Search for the cell housing the specified text and yield its [X, Y] center coordinate. 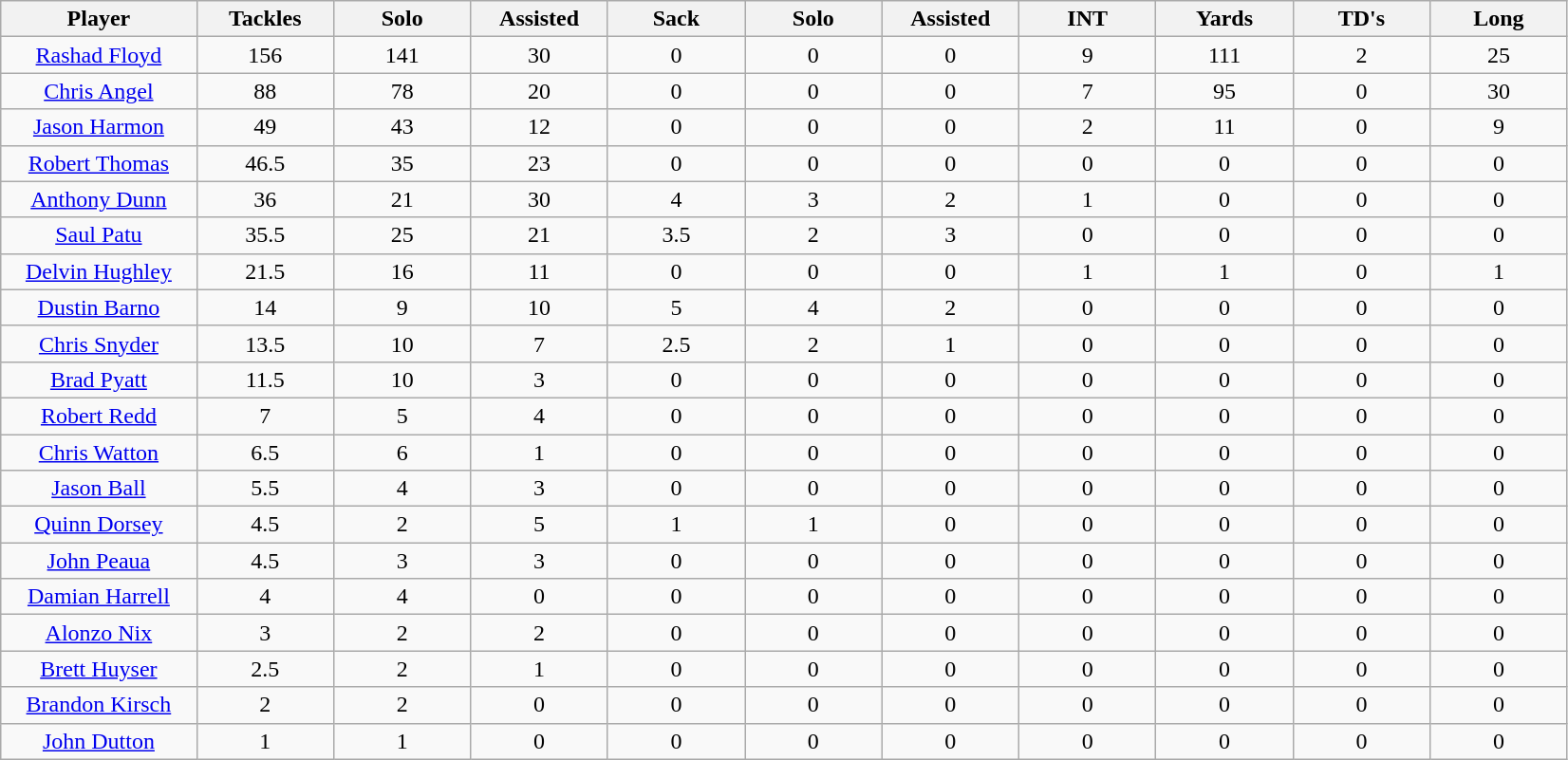
Chris Watton [99, 453]
49 [265, 127]
Yards [1224, 19]
21.5 [265, 271]
111 [1224, 55]
13.5 [265, 343]
John Peaua [99, 561]
Robert Redd [99, 416]
Dustin Barno [99, 307]
36 [265, 199]
John Dutton [99, 741]
156 [265, 55]
Chris Angel [99, 91]
Brett Huyser [99, 669]
6.5 [265, 453]
Quinn Dorsey [99, 525]
Sack [676, 19]
Robert Thomas [99, 163]
Tackles [265, 19]
78 [401, 91]
35.5 [265, 235]
TD's [1361, 19]
Alonzo Nix [99, 633]
Saul Patu [99, 235]
Jason Harmon [99, 127]
6 [401, 453]
Player [99, 19]
43 [401, 127]
14 [265, 307]
Damian Harrell [99, 597]
INT [1087, 19]
46.5 [265, 163]
5.5 [265, 489]
Chris Snyder [99, 343]
Long [1500, 19]
Delvin Hughley [99, 271]
12 [539, 127]
11.5 [265, 380]
23 [539, 163]
16 [401, 271]
3.5 [676, 235]
Brandon Kirsch [99, 705]
35 [401, 163]
Rashad Floyd [99, 55]
Anthony Dunn [99, 199]
95 [1224, 91]
141 [401, 55]
Jason Ball [99, 489]
Brad Pyatt [99, 380]
88 [265, 91]
20 [539, 91]
